Detect which cell encompasses the target text, then output its [X, Y] center coordinate. 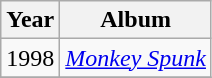
Album [136, 20]
Year [30, 20]
1998 [30, 58]
Monkey Spunk [136, 58]
